Detect which cell encompasses the target text, then output its (x, y) center coordinate. 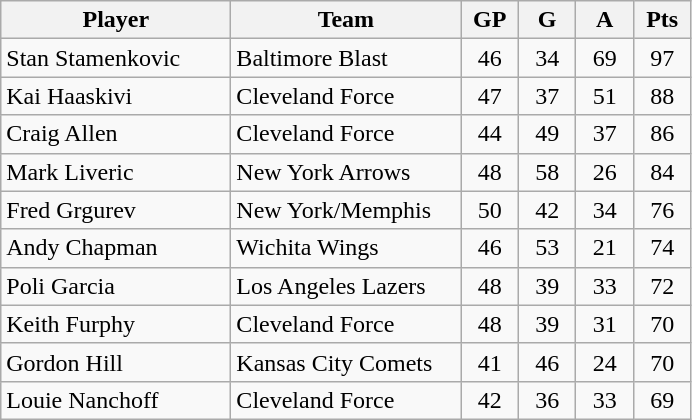
76 (662, 210)
51 (604, 96)
31 (604, 324)
Kai Haaskivi (116, 96)
58 (546, 172)
G (546, 20)
A (604, 20)
72 (662, 286)
44 (490, 134)
Fred Grgurev (116, 210)
97 (662, 58)
Andy Chapman (116, 248)
Craig Allen (116, 134)
88 (662, 96)
Keith Furphy (116, 324)
Team (346, 20)
41 (490, 362)
New York/Memphis (346, 210)
Stan Stamenkovic (116, 58)
26 (604, 172)
Pts (662, 20)
Player (116, 20)
24 (604, 362)
86 (662, 134)
Poli Garcia (116, 286)
Mark Liveric (116, 172)
Kansas City Comets (346, 362)
New York Arrows (346, 172)
Louie Nanchoff (116, 400)
47 (490, 96)
Los Angeles Lazers (346, 286)
84 (662, 172)
50 (490, 210)
GP (490, 20)
Gordon Hill (116, 362)
53 (546, 248)
Baltimore Blast (346, 58)
74 (662, 248)
Wichita Wings (346, 248)
36 (546, 400)
49 (546, 134)
21 (604, 248)
